Find where the given text appears and provide that cell's center as [X, Y] coordinate. 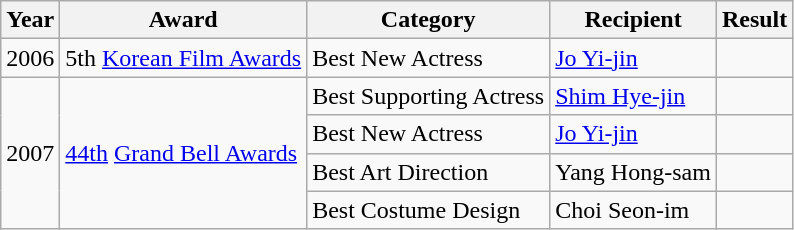
Best Art Direction [428, 172]
2007 [30, 153]
Choi Seon-im [634, 210]
Category [428, 20]
Result [754, 20]
Best Supporting Actress [428, 96]
2006 [30, 58]
5th Korean Film Awards [184, 58]
Shim Hye-jin [634, 96]
Award [184, 20]
Recipient [634, 20]
44th Grand Bell Awards [184, 153]
Best Costume Design [428, 210]
Yang Hong-sam [634, 172]
Year [30, 20]
